Search for the cell housing the specified text and yield its (X, Y) center coordinate. 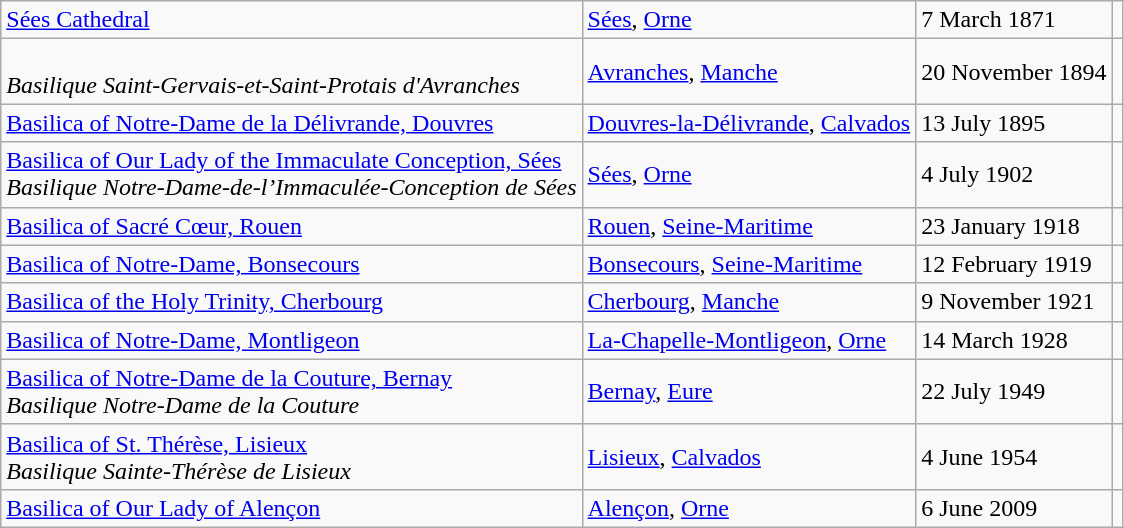
Douvres-la-Délivrande, Calvados (749, 123)
Basilica of Notre-Dame de la Délivrande, Douvres (292, 123)
4 July 1902 (1014, 174)
Sées Cathedral (292, 20)
13 July 1895 (1014, 123)
Basilica of Sacré Cœur, Rouen (292, 226)
Basilique Saint-Gervais-et-Saint-Protais d'Avranches (292, 72)
4 June 1954 (1014, 456)
Basilica of Our Lady of Alençon (292, 508)
Rouen, Seine-Maritime (749, 226)
Basilica of Notre-Dame de la Couture, BernayBasilique Notre-Dame de la Couture (292, 392)
Basilica of St. Thérèse, LisieuxBasilique Sainte-Thérèse de Lisieux (292, 456)
23 January 1918 (1014, 226)
Bonsecours, Seine-Maritime (749, 264)
9 November 1921 (1014, 302)
La-Chapelle-Montligeon, Orne (749, 340)
Avranches, Manche (749, 72)
Lisieux, Calvados (749, 456)
12 February 1919 (1014, 264)
Basilica of Our Lady of the Immaculate Conception, SéesBasilique Notre-Dame-de-l’Immaculée-Conception de Sées (292, 174)
20 November 1894 (1014, 72)
Alençon, Orne (749, 508)
Basilica of the Holy Trinity, Cherbourg (292, 302)
Bernay, Eure (749, 392)
7 March 1871 (1014, 20)
Basilica of Notre-Dame, Bonsecours (292, 264)
22 July 1949 (1014, 392)
14 March 1928 (1014, 340)
Cherbourg, Manche (749, 302)
Basilica of Notre-Dame, Montligeon (292, 340)
6 June 2009 (1014, 508)
